Provide the [X, Y] coordinate of the cell's center where the given text is located.  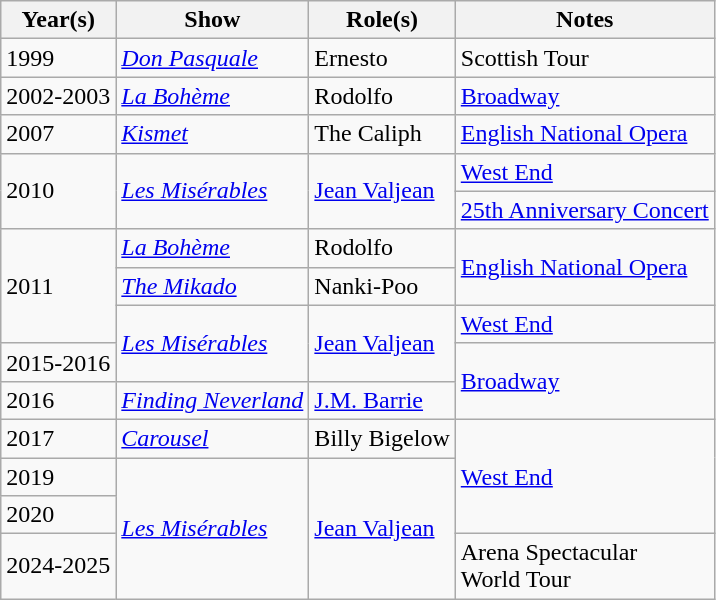
25th Anniversary Concert [584, 210]
Arena SpectacularWorld Tour [584, 566]
2015-2016 [58, 362]
2010 [58, 191]
Role(s) [382, 20]
2011 [58, 286]
Show [212, 20]
Billy Bigelow [382, 438]
2017 [58, 438]
The Caliph [382, 134]
Scottish Tour [584, 58]
The Mikado [212, 286]
2007 [58, 134]
2002-2003 [58, 96]
2016 [58, 400]
2024-2025 [58, 566]
Don Pasquale [212, 58]
1999 [58, 58]
Carousel [212, 438]
Finding Neverland [212, 400]
Nanki-Poo [382, 286]
2019 [58, 477]
2020 [58, 515]
Year(s) [58, 20]
J.M. Barrie [382, 400]
Kismet [212, 134]
Ernesto [382, 58]
Notes [584, 20]
